Search for the cell housing the specified text and yield its (X, Y) center coordinate. 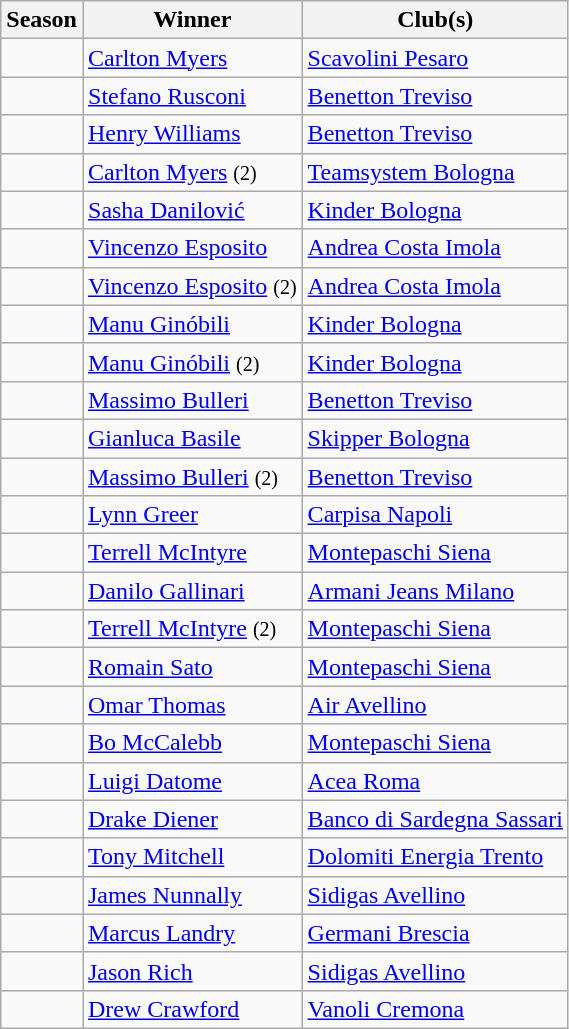
Henry Williams (192, 134)
Winner (192, 20)
Carlton Myers (192, 58)
Club(s) (435, 20)
Season (42, 20)
Carpisa Napoli (435, 515)
Stefano Rusconi (192, 96)
Germani Brescia (435, 933)
Teamsystem Bologna (435, 172)
Luigi Datome (192, 781)
Jason Rich (192, 971)
Drew Crawford (192, 1009)
Tony Mitchell (192, 857)
Bo McCalebb (192, 743)
Armani Jeans Milano (435, 591)
Gianluca Basile (192, 438)
Scavolini Pesaro (435, 58)
Danilo Gallinari (192, 591)
Marcus Landry (192, 933)
Carlton Myers (2) (192, 172)
Manu Ginóbili (2) (192, 362)
Banco di Sardegna Sassari (435, 819)
Drake Diener (192, 819)
Skipper Bologna (435, 438)
Vincenzo Esposito (2) (192, 286)
Vanoli Cremona (435, 1009)
Massimo Bulleri (192, 400)
Lynn Greer (192, 515)
Acea Roma (435, 781)
Manu Ginóbili (192, 324)
Dolomiti Energia Trento (435, 857)
Air Avellino (435, 705)
Terrell McIntyre (2) (192, 629)
Vincenzo Esposito (192, 248)
Massimo Bulleri (2) (192, 477)
Sasha Danilović (192, 210)
James Nunnally (192, 895)
Romain Sato (192, 667)
Terrell McIntyre (192, 553)
Omar Thomas (192, 705)
